Identify which cell holds the provided text, then report its (x, y) central coordinate. 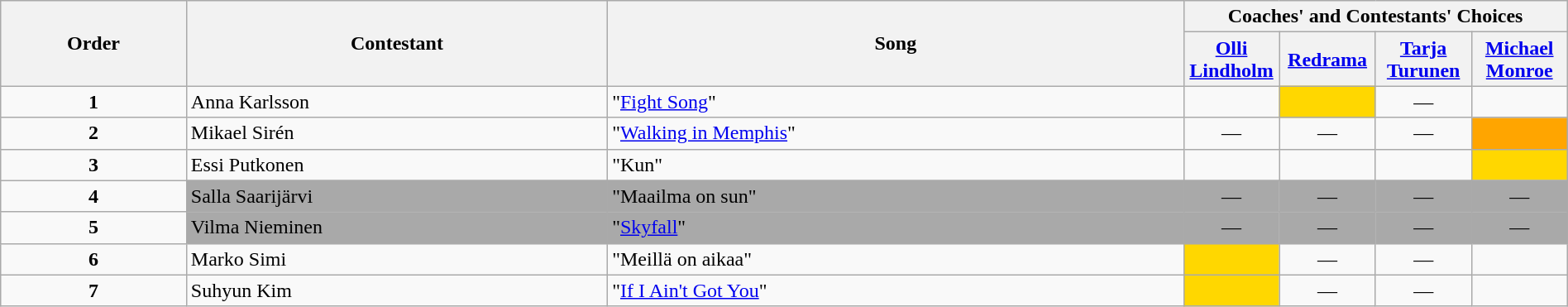
Anna Karlsson (397, 102)
Michael Monroe (1519, 60)
2 (94, 133)
"Maailma on sun" (896, 196)
Song (896, 43)
7 (94, 290)
"Skyfall" (896, 228)
Suhyun Kim (397, 290)
3 (94, 165)
Salla Saarijärvi (397, 196)
"Meillä on aikaa" (896, 259)
5 (94, 228)
"If I Ain't Got You" (896, 290)
Coaches' and Contestants' Choices (1375, 17)
Mikael Sirén (397, 133)
Order (94, 43)
1 (94, 102)
6 (94, 259)
Contestant (397, 43)
4 (94, 196)
Olli Lindholm (1231, 60)
Marko Simi (397, 259)
Redrama (1327, 60)
Tarja Turunen (1423, 60)
"Fight Song" (896, 102)
"Kun" (896, 165)
Essi Putkonen (397, 165)
"Walking in Memphis" (896, 133)
Vilma Nieminen (397, 228)
